Detect which cell encompasses the target text, then output its (x, y) center coordinate. 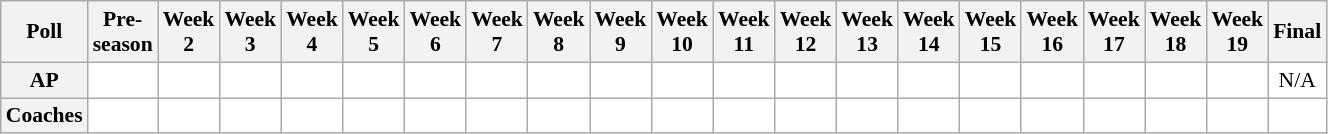
Week17 (1114, 32)
Coaches (44, 116)
Week6 (435, 32)
Week15 (991, 32)
Week8 (559, 32)
N/A (1297, 80)
Week10 (682, 32)
Pre-season (123, 32)
Week4 (312, 32)
Poll (44, 32)
Week2 (189, 32)
Week5 (374, 32)
Week7 (497, 32)
Week14 (929, 32)
AP (44, 80)
Week16 (1052, 32)
Week13 (867, 32)
Week3 (250, 32)
Week18 (1176, 32)
Week11 (744, 32)
Week9 (621, 32)
Week19 (1237, 32)
Final (1297, 32)
Week12 (806, 32)
